Provide the (X, Y) coordinate of the cell's center where the given text is located.  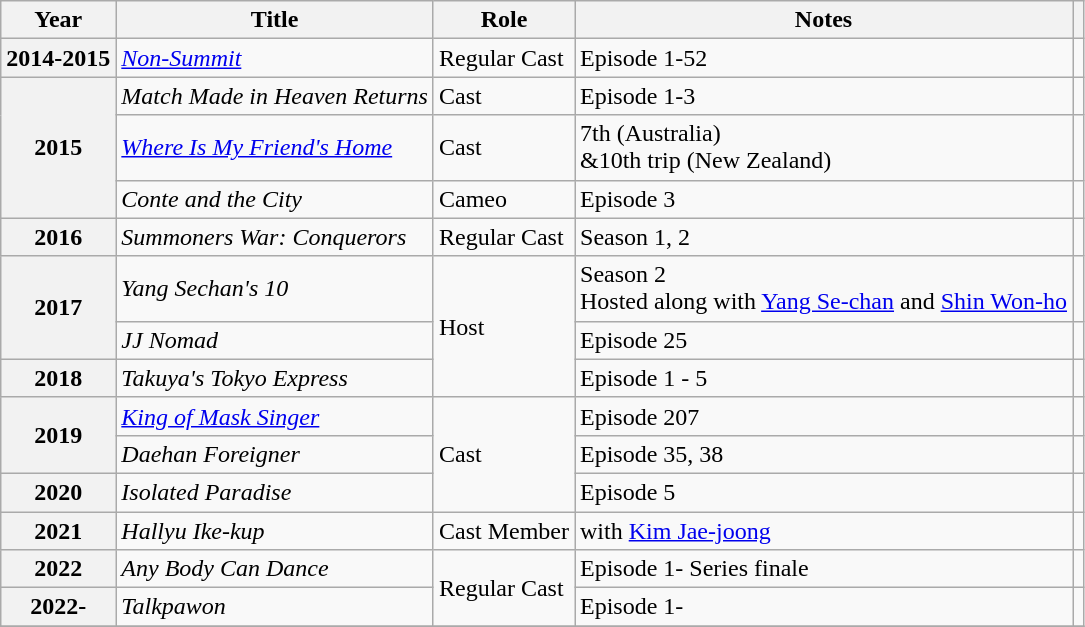
7th (Australia)&10th trip (New Zealand) (823, 148)
2021 (58, 531)
Episode 207 (823, 416)
Episode 1 - 5 (823, 378)
Notes (823, 20)
Hallyu Ike-kup (275, 531)
JJ Nomad (275, 340)
Episode 35, 38 (823, 454)
with Kim Jae-joong (823, 531)
Episode 25 (823, 340)
2017 (58, 308)
Episode 1- Series finale (823, 569)
Daehan Foreigner (275, 454)
Summoners War: Conquerors (275, 237)
Episode 1-3 (823, 96)
2018 (58, 378)
2020 (58, 492)
Conte and the City (275, 199)
Title (275, 20)
Talkpawon (275, 607)
Role (504, 20)
2019 (58, 435)
Takuya's Tokyo Express (275, 378)
Season 2Hosted along with Yang Se-chan and Shin Won-ho (823, 288)
Year (58, 20)
Episode 1-52 (823, 58)
Cast Member (504, 531)
Episode 1- (823, 607)
Match Made in Heaven Returns (275, 96)
Episode 3 (823, 199)
Any Body Can Dance (275, 569)
Isolated Paradise (275, 492)
2014-2015 (58, 58)
Yang Sechan's 10 (275, 288)
Non-Summit (275, 58)
Host (504, 326)
King of Mask Singer (275, 416)
2022 (58, 569)
2016 (58, 237)
2022- (58, 607)
Cameo (504, 199)
Episode 5 (823, 492)
Season 1, 2 (823, 237)
2015 (58, 148)
Where Is My Friend's Home (275, 148)
